Locate the cell with the specified text and output its [x, y] center coordinate. 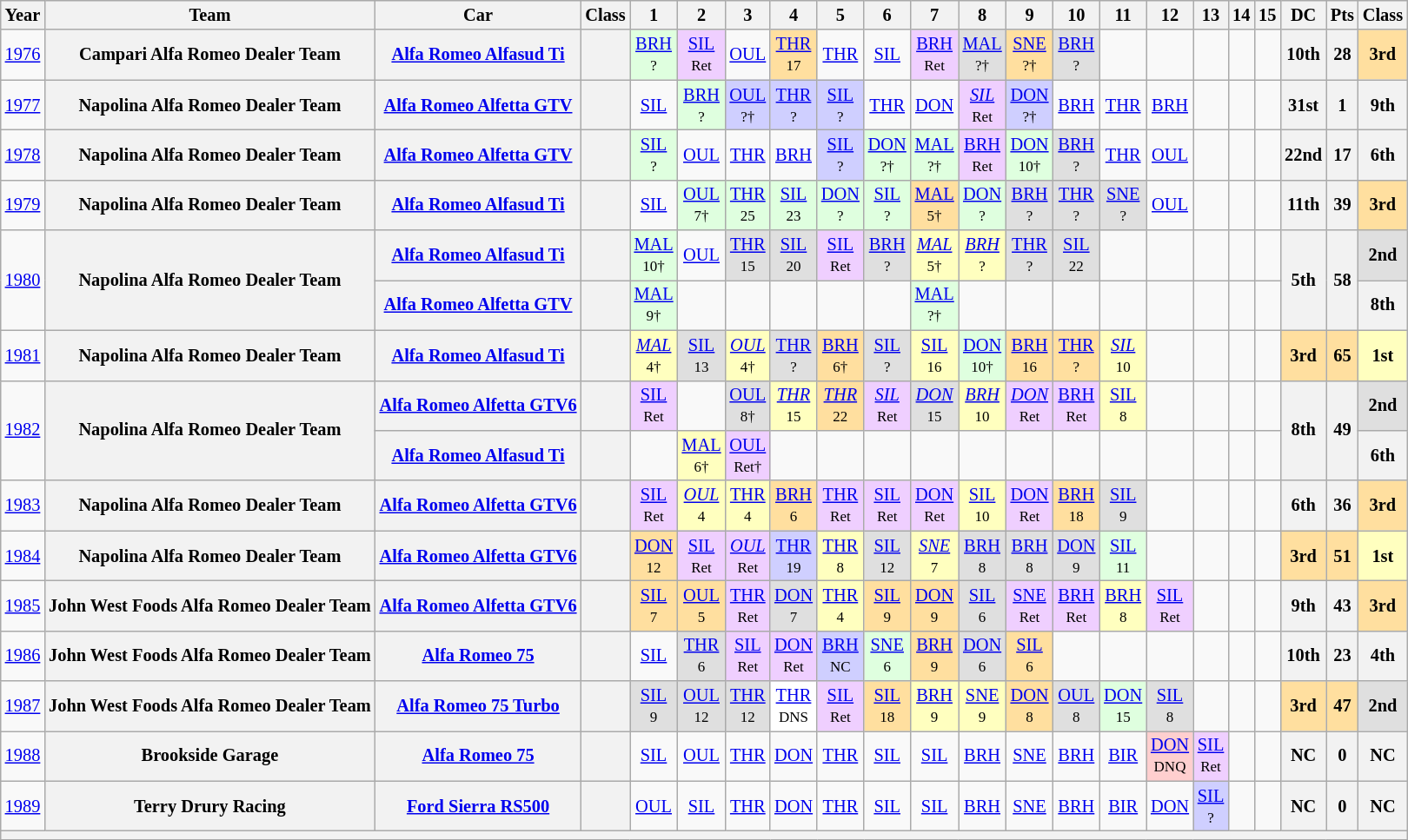
MAL6† [702, 455]
OUL8† [748, 406]
DON7 [794, 605]
Pts [1342, 15]
10 [1076, 15]
Team [209, 15]
SIL13 [702, 355]
MAL9† [654, 305]
4th [1383, 656]
SNE?† [1030, 55]
SIL22 [1076, 255]
Year [23, 15]
THR6 [702, 656]
2 [702, 15]
BRH6† [840, 355]
THR22 [840, 406]
Ford Sierra RS500 [478, 806]
SIL23 [794, 205]
OUL4† [748, 355]
BRH10 [982, 406]
11 [1123, 15]
51 [1342, 556]
THR19 [794, 556]
OULRet† [748, 455]
39 [1342, 205]
1980 [23, 280]
22nd [1304, 155]
1988 [23, 756]
SIL20 [794, 255]
SNE6 [887, 656]
OULRet [748, 556]
OUL12 [702, 706]
Car [478, 15]
SIL12 [887, 556]
1978 [23, 155]
THR8 [840, 556]
Brookside Garage [209, 756]
Terry Drury Racing [209, 806]
Campari Alfa Romeo Dealer Team [209, 55]
SIL7 [654, 605]
1989 [23, 806]
SIL16 [935, 355]
6 [887, 15]
MAL4† [654, 355]
4 [794, 15]
65 [1342, 355]
15 [1267, 15]
14 [1241, 15]
SIL18 [887, 706]
DON8 [1030, 706]
7 [935, 15]
1982 [23, 431]
SNERet [1030, 605]
47 [1342, 706]
DON12 [654, 556]
SNE? [1123, 205]
49 [1342, 431]
THR12 [748, 706]
BRH16 [1030, 355]
28 [1342, 55]
31st [1304, 105]
BRH6 [794, 506]
17 [1342, 155]
36 [1342, 506]
OUL7† [702, 205]
THR17 [794, 55]
5 [840, 15]
MAL10† [654, 255]
1981 [23, 355]
BRH18 [1076, 506]
DC [1304, 15]
OUL5 [702, 605]
SIL11 [1123, 556]
13 [1211, 15]
1979 [23, 205]
SNE7 [935, 556]
OUL4 [702, 506]
DON6 [982, 656]
THR25 [748, 205]
THRDNS [794, 706]
1983 [23, 506]
8 [982, 15]
1976 [23, 55]
Alfa Romeo 75 Turbo [478, 706]
1987 [23, 706]
43 [1342, 605]
OUL8 [1076, 706]
1984 [23, 556]
OUL?† [748, 105]
12 [1170, 15]
SNE9 [982, 706]
58 [1342, 280]
DONDNQ [1170, 756]
3 [748, 15]
1985 [23, 605]
BRHNC [840, 656]
5th [1304, 280]
1977 [23, 105]
11th [1304, 205]
1986 [23, 656]
23 [1342, 656]
9 [1030, 15]
